Identify which cell holds the provided text, then report its [x, y] central coordinate. 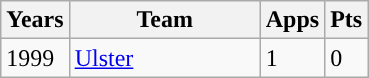
1 [292, 58]
1999 [35, 58]
Ulster [164, 58]
Years [35, 20]
0 [346, 58]
Team [164, 20]
Pts [346, 20]
Apps [292, 20]
